Pinpoint the cell where the given text exists, returning its (X, Y) midpoint coordinate. 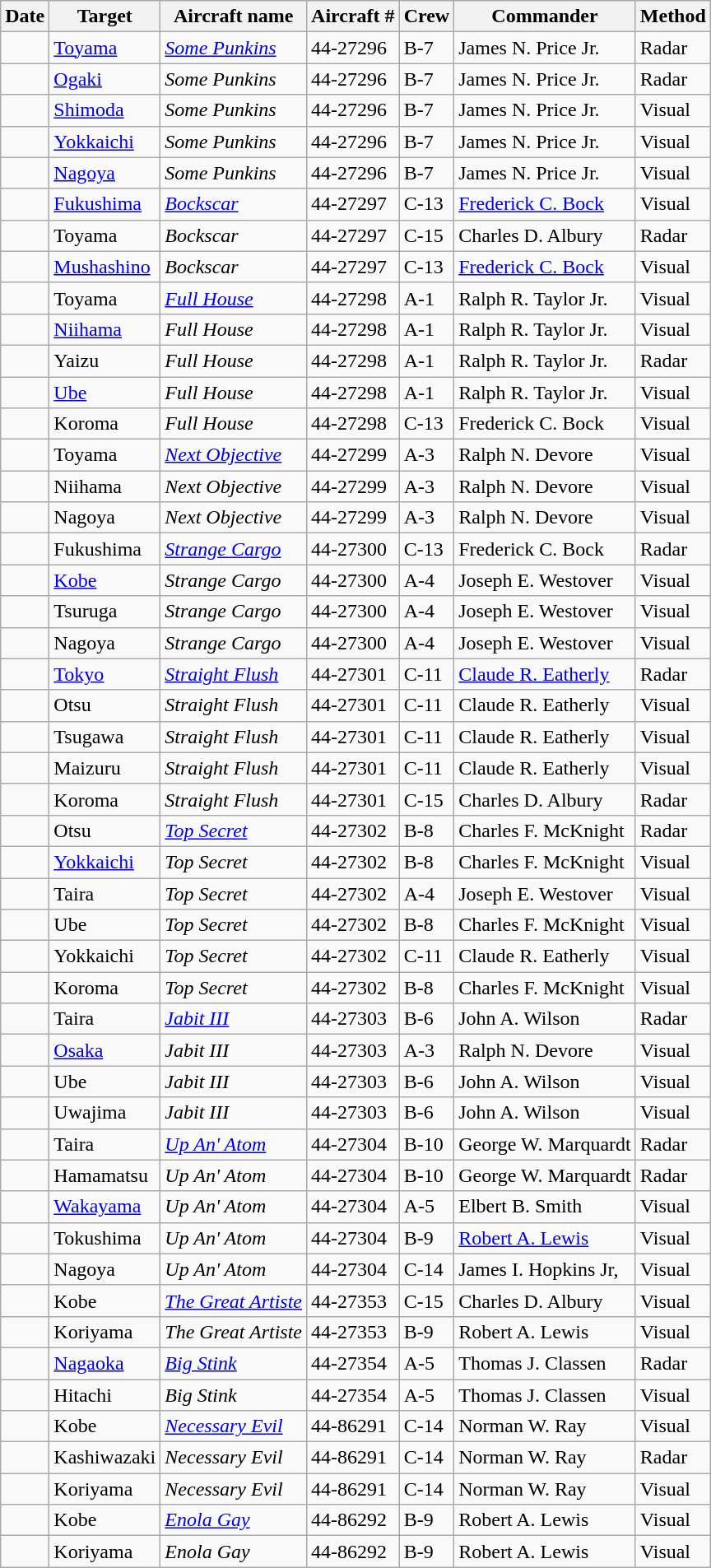
Hitachi (105, 1395)
Nagaoka (105, 1363)
Tokyo (105, 674)
Kashiwazaki (105, 1458)
Uwajima (105, 1113)
Shimoda (105, 110)
James I. Hopkins Jr, (545, 1269)
Target (105, 16)
Tokushima (105, 1238)
Mushashino (105, 267)
Tsugawa (105, 737)
Date (25, 16)
Tsuruga (105, 612)
Hamamatsu (105, 1175)
Osaka (105, 1050)
Aircraft # (354, 16)
Aircraft name (234, 16)
Maizuru (105, 768)
Elbert B. Smith (545, 1207)
Method (673, 16)
Crew (426, 16)
Yaizu (105, 361)
Commander (545, 16)
Ogaki (105, 79)
Wakayama (105, 1207)
